Identify which cell holds the provided text, then report its [X, Y] central coordinate. 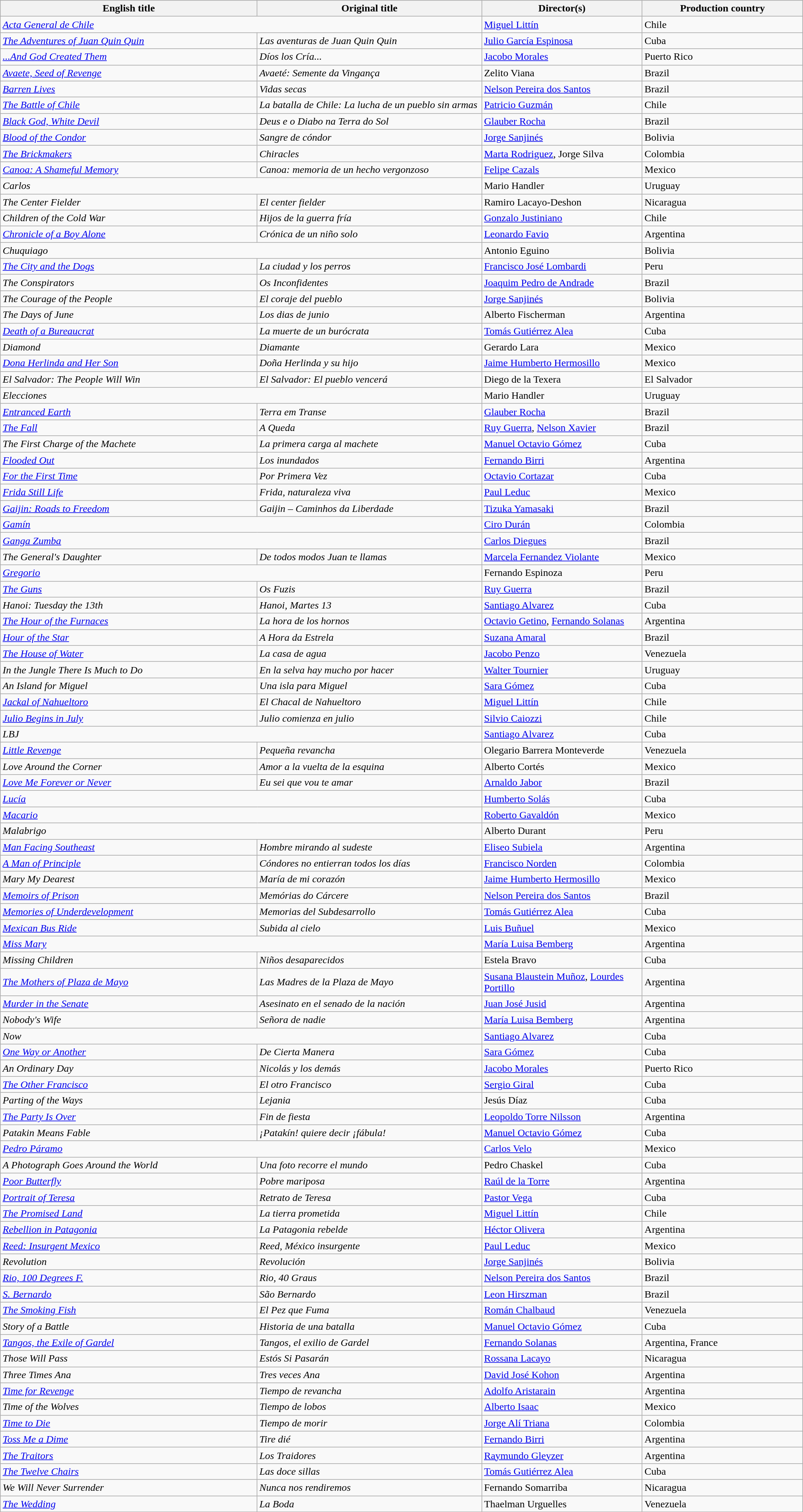
Revolución [369, 1262]
Pobre mariposa [369, 1181]
Jorge Alí Triana [562, 1423]
Marta Rodriguez, Jorge Silva [562, 153]
Luis Buñuel [562, 928]
Canoa: memoria de un hecho vergonzoso [369, 170]
Children of the Cold War [129, 218]
Julio Begins in July [129, 718]
Little Revenge [129, 750]
The Conspirators [129, 283]
A Photograph Goes Around the World [129, 1165]
Antonio Eguino [562, 250]
La Boda [369, 1504]
Amor a la vuelta de la esquina [369, 767]
Román Chalbaud [562, 1310]
Ramiro Lacayo-Deshon [562, 202]
Ciro Durán [562, 525]
An Ordinary Day [129, 1068]
Mexican Bus Ride [129, 928]
Juan José Jusid [562, 1004]
LBJ [241, 734]
Sangre de cóndor [369, 137]
Gaijin – Caminhos da Liberdade [369, 509]
Eu sei que vou te amar [369, 783]
Una foto recorre el mundo [369, 1165]
Gamín [241, 525]
Pedro Páramo [241, 1149]
The House of Water [129, 653]
Hanoi, Martes 13 [369, 605]
Héctor Olivera [562, 1229]
Zelito Viana [562, 73]
Leon Hirszman [562, 1294]
Crónica de un niño solo [369, 234]
Patakin Means Fable [129, 1133]
Memorias del Subdesarrollo [369, 912]
La tierra prometida [369, 1213]
Eliseo Subiela [562, 847]
Octavio Cortazar [562, 476]
Felipe Cazals [562, 170]
The Days of June [129, 315]
Estela Bravo [562, 960]
Pequeña revancha [369, 750]
El center fielder [369, 202]
La Patagonia rebelde [369, 1229]
Frida, naturaleza viva [369, 492]
Una isla para Miguel [369, 686]
Alberto Cortés [562, 767]
Black God, White Devil [129, 121]
Avaeté: Semente da Vingança [369, 73]
English title [129, 8]
Time of the Wolves [129, 1407]
The Smoking Fish [129, 1310]
Flooded Out [129, 460]
Mary My Dearest [129, 879]
The Promised Land [129, 1213]
The Twelve Chairs [129, 1471]
Señora de nadie [369, 1020]
Alberto Isaac [562, 1407]
Love Me Forever or Never [129, 783]
La casa de agua [369, 653]
Now [241, 1036]
De Cierta Manera [369, 1052]
Julio comienza en julio [369, 718]
Julio García Espinosa [562, 41]
Los Traidores [369, 1455]
The Hour of the Furnaces [129, 621]
Leonardo Favio [562, 234]
Diamond [129, 347]
La primera carga al machete [369, 444]
Las Madres de la Plaza de Mayo [369, 981]
Las doce sillas [369, 1471]
Three Times Ana [129, 1375]
Las aventuras de Juan Quin Quin [369, 41]
El Chacal de Nahueltoro [369, 702]
The Mothers of Plaza de Mayo [129, 981]
Chronicle of a Boy Alone [129, 234]
Tiempo de lobos [369, 1407]
Carlos Velo [562, 1149]
Murder in the Senate [129, 1004]
A Man of Principle [129, 863]
María de mi corazón [369, 879]
Hijos de la guerra fría [369, 218]
Humberto Solás [562, 799]
El Salvador [723, 379]
The Traitors [129, 1455]
Octavio Getino, Fernando Solanas [562, 621]
Fin de fiesta [369, 1117]
Jackal of Nahueltoro [129, 702]
One Way or Another [129, 1052]
S. Bernardo [129, 1294]
Fernando Solanas [562, 1342]
Silvio Caiozzi [562, 718]
Francisco Norden [562, 863]
Marcela Fernandez Violante [562, 557]
El Salvador: El pueblo vencerá [369, 379]
Thaelman Urguelles [562, 1504]
Nobody's Wife [129, 1020]
Original title [369, 8]
Carlos Diegues [562, 541]
Tangos, the Exile of Gardel [129, 1342]
Gonzalo Justiniano [562, 218]
The Other Francisco [129, 1084]
Hanoi: Tuesday the 13th [129, 605]
Memories of Underdevelopment [129, 912]
Carlos [241, 186]
The Party Is Over [129, 1117]
The Fall [129, 428]
Susana Blaustein Muñoz, Lourdes Portillo [562, 981]
Tres veces Ana [369, 1375]
Toss Me a Dime [129, 1439]
Poor Butterfly [129, 1181]
Chuquiago [241, 250]
Reed: Insurgent Mexico [129, 1245]
Los dias de junio [369, 315]
The Adventures of Juan Quin Quin [129, 41]
Diamante [369, 347]
...And God Created Them [129, 57]
La hora de los hornos [369, 621]
Reed, México insurgente [369, 1245]
Man Facing Southeast [129, 847]
Gregorio [241, 573]
Subida al cielo [369, 928]
The General's Daughter [129, 557]
The City and the Dogs [129, 267]
Patricio Guzmán [562, 105]
Ruy Guerra [562, 589]
Argentina, France [723, 1342]
Macario [241, 815]
An Island for Miguel [129, 686]
The Center Fielder [129, 202]
The First Charge of the Machete [129, 444]
Nunca nos rendiremos [369, 1487]
A Hora da Estrela [369, 637]
Gaijin: Roads to Freedom [129, 509]
Tangos, el exilio de Gardel [369, 1342]
Dona Herlinda and Her Son [129, 363]
Lucía [241, 799]
In the Jungle There Is Much to Do [129, 670]
Portrait of Teresa [129, 1197]
Alberto Durant [562, 831]
Díos los Cría... [369, 57]
Elecciones [241, 395]
Suzana Amaral [562, 637]
El otro Francisco [369, 1084]
Rossana Lacayo [562, 1359]
Jacobo Penzo [562, 653]
Barren Lives [129, 89]
Missing Children [129, 960]
Alberto Fischerman [562, 315]
Cóndores no entierran todos los días [369, 863]
We Will Never Surrender [129, 1487]
Leopoldo Torre Nilsson [562, 1117]
Adolfo Aristarain [562, 1391]
En la selva hay mucho por hacer [369, 670]
Frida Still Life [129, 492]
El Pez que Fuma [369, 1310]
Niños desaparecidos [369, 960]
Historia de una batalla [369, 1326]
Hour of the Star [129, 637]
Miss Mary [241, 944]
The Battle of Chile [129, 105]
Memórias do Cárcere [369, 895]
The Courage of the People [129, 299]
Raymundo Gleyzer [562, 1455]
Tizuka Yamasaki [562, 509]
La muerte de un burócrata [369, 331]
Parting of the Ways [129, 1101]
Those Will Pass [129, 1359]
Fernando Somarriba [562, 1487]
Deus e o Diabo na Terra do Sol [369, 121]
Os Fuzis [369, 589]
Jesús Díaz [562, 1101]
Rio, 100 Degrees F. [129, 1278]
De todos modos Juan te llamas [369, 557]
Malabrigo [241, 831]
David José Kohon [562, 1375]
La ciudad y los perros [369, 267]
Estós Si Pasarán [369, 1359]
Nicolás y los demás [369, 1068]
Fernando Espinoza [562, 573]
El coraje del pueblo [369, 299]
Death of a Bureaucrat [129, 331]
Director(s) [562, 8]
Tiempo de revancha [369, 1391]
Ganga Zumba [241, 541]
Los inundados [369, 460]
São Bernardo [369, 1294]
Tire dié [369, 1439]
Time for Revenge [129, 1391]
Chiracles [369, 153]
The Wedding [129, 1504]
Joaquim Pedro de Andrade [562, 283]
Walter Tournier [562, 670]
Canoa: A Shameful Memory [129, 170]
Roberto Gavaldón [562, 815]
Love Around the Corner [129, 767]
Francisco José Lombardi [562, 267]
The Brickmakers [129, 153]
Rio, 40 Graus [369, 1278]
Story of a Battle [129, 1326]
Rebellion in Patagonia [129, 1229]
Arnaldo Jabor [562, 783]
Entranced Earth [129, 411]
Pedro Chaskel [562, 1165]
Ruy Guerra, Nelson Xavier [562, 428]
Os Inconfidentes [369, 283]
Gerardo Lara [562, 347]
Vidas secas [369, 89]
Pastor Vega [562, 1197]
For the First Time [129, 476]
Hombre mirando al sudeste [369, 847]
Revolution [129, 1262]
Memoirs of Prison [129, 895]
The Guns [129, 589]
Lejania [369, 1101]
Time to Die [129, 1423]
A Queda [369, 428]
Acta General de Chile [241, 25]
Diego de la Texera [562, 379]
¡Patakín! quiere decir ¡fábula! [369, 1133]
Doña Herlinda y su hijo [369, 363]
Tiempo de morir [369, 1423]
Raúl de la Torre [562, 1181]
Asesinato en el senado de la nación [369, 1004]
El Salvador: The People Will Win [129, 379]
Blood of the Condor [129, 137]
Olegario Barrera Monteverde [562, 750]
Por Primera Vez [369, 476]
La batalla de Chile: La lucha de un pueblo sin armas [369, 105]
Sergio Giral [562, 1084]
Retrato de Teresa [369, 1197]
Terra em Transe [369, 411]
Avaete, Seed of Revenge [129, 73]
Production country [723, 8]
